Detect which cell encompasses the target text, then output its [x, y] center coordinate. 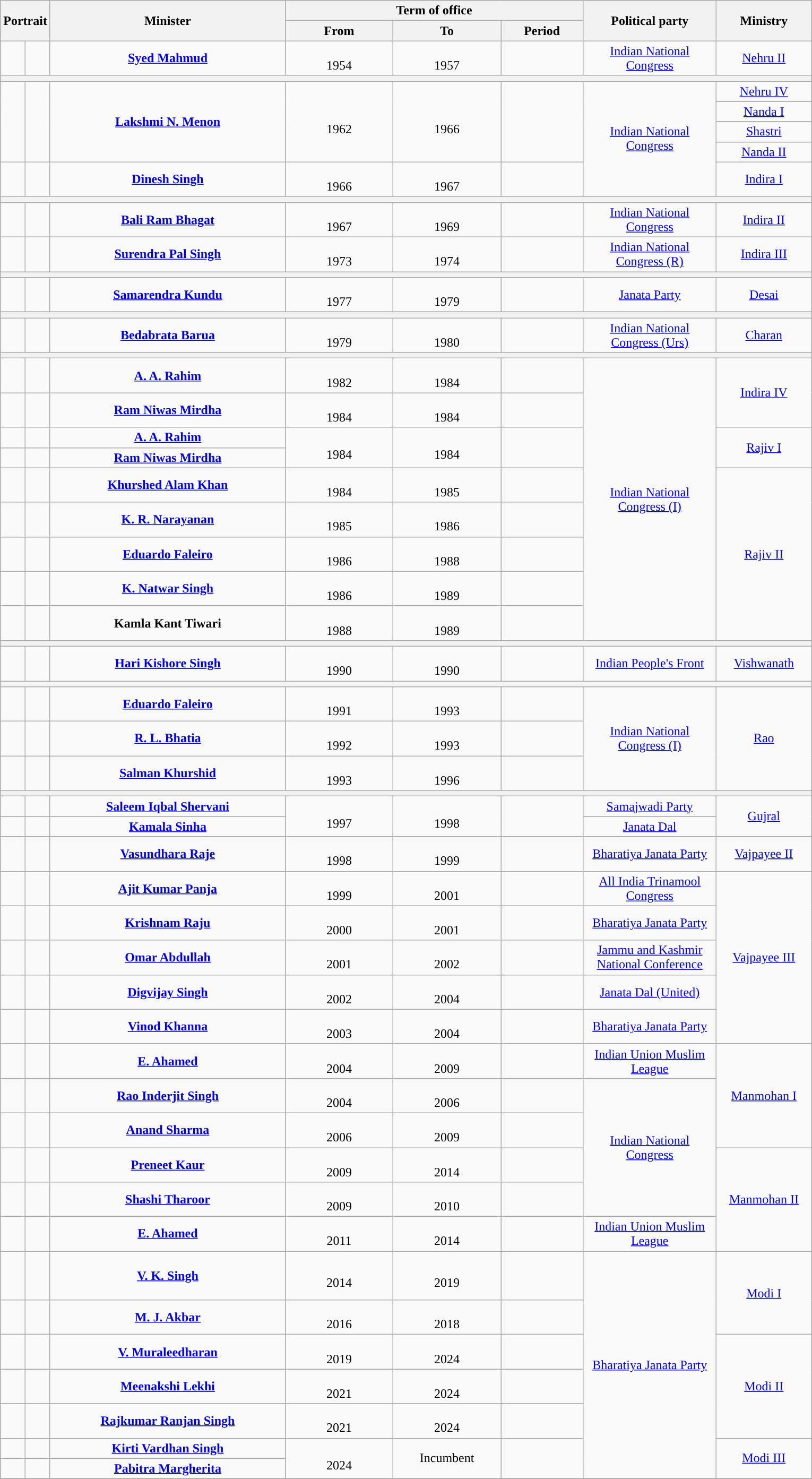
Indira II [764, 220]
1980 [447, 336]
Period [542, 31]
2010 [447, 1200]
Vajpayee III [764, 958]
Meenakshi Lekhi [168, 1387]
Anand Sharma [168, 1130]
Modi III [764, 1458]
1957 [447, 58]
Surendra Pal Singh [168, 254]
Term of office [434, 11]
Indira I [764, 179]
1954 [339, 58]
V. K. Singh [168, 1276]
Manmohan I [764, 1096]
Samarendra Kundu [168, 295]
Vajpayee II [764, 854]
Rajiv II [764, 554]
Lakshmi N. Menon [168, 122]
Vishwanath [764, 664]
K. Natwar Singh [168, 588]
2018 [447, 1318]
Bedabrata Barua [168, 336]
2016 [339, 1318]
Rao Inderjit Singh [168, 1096]
Portrait [25, 21]
Saleem Iqbal Shervani [168, 806]
Krishnam Raju [168, 923]
1991 [339, 704]
Rao [764, 739]
1962 [339, 122]
Ajit Kumar Panja [168, 889]
Nehru II [764, 58]
Syed Mahmud [168, 58]
All India Trinamool Congress [650, 889]
Indian National Congress (Urs) [650, 336]
Janata Party [650, 295]
Gujral [764, 816]
Nanda I [764, 111]
From [339, 31]
Khurshed Alam Khan [168, 485]
Kamla Kant Tiwari [168, 623]
Salman Khurshid [168, 773]
Modi I [764, 1293]
Nehru IV [764, 91]
R. L. Bhatia [168, 739]
Modi II [764, 1387]
Rajiv I [764, 448]
Indian People's Front [650, 664]
To [447, 31]
Jammu and Kashmir National Conference [650, 958]
Minister [168, 21]
Rajkumar Ranjan Singh [168, 1421]
Desai [764, 295]
K. R. Narayanan [168, 519]
1969 [447, 220]
1992 [339, 739]
Shastri [764, 132]
Kamala Sinha [168, 827]
Political party [650, 21]
1973 [339, 254]
1977 [339, 295]
Incumbent [447, 1458]
Indira IV [764, 393]
1997 [339, 816]
1974 [447, 254]
Dinesh Singh [168, 179]
Shashi Tharoor [168, 1200]
Digvijay Singh [168, 992]
Preneet Kaur [168, 1165]
Indira III [764, 254]
Hari Kishore Singh [168, 664]
2011 [339, 1234]
V. Muraleedharan [168, 1352]
Charan [764, 336]
Kirti Vardhan Singh [168, 1448]
Janata Dal [650, 827]
2000 [339, 923]
Vasundhara Raje [168, 854]
Indian National Congress (R) [650, 254]
Ministry [764, 21]
Bali Ram Bhagat [168, 220]
Pabitra Margherita [168, 1468]
2003 [339, 1027]
Vinod Khanna [168, 1027]
Samajwadi Party [650, 806]
Manmohan II [764, 1200]
M. J. Akbar [168, 1318]
Janata Dal (United) [650, 992]
Omar Abdullah [168, 958]
1982 [339, 376]
1996 [447, 773]
Nanda II [764, 152]
